Find where the given text appears and provide that cell's center as [x, y] coordinate. 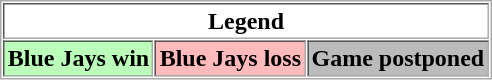
Blue Jays loss [230, 58]
Game postponed [398, 58]
Legend [246, 21]
Blue Jays win [78, 58]
